Find where the given text appears and provide that cell's center as [x, y] coordinate. 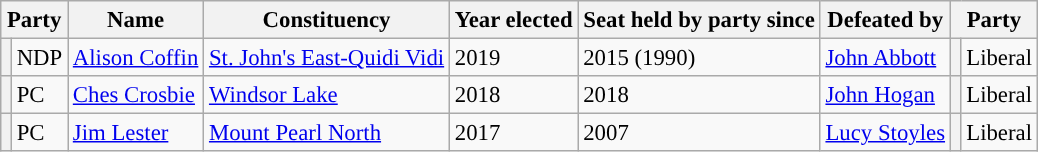
Constituency [327, 20]
Year elected [513, 20]
Ches Crosbie [136, 95]
John Abbott [885, 58]
John Hogan [885, 95]
Alison Coffin [136, 58]
Lucy Stoyles [885, 133]
2015 (1990) [699, 58]
Seat held by party since [699, 20]
2017 [513, 133]
Name [136, 20]
Mount Pearl North [327, 133]
Jim Lester [136, 133]
NDP [39, 58]
St. John's East-Quidi Vidi [327, 58]
2007 [699, 133]
Defeated by [885, 20]
Windsor Lake [327, 95]
2019 [513, 58]
